For the text-containing cell, return its midpoint in [x, y] coordinate format. 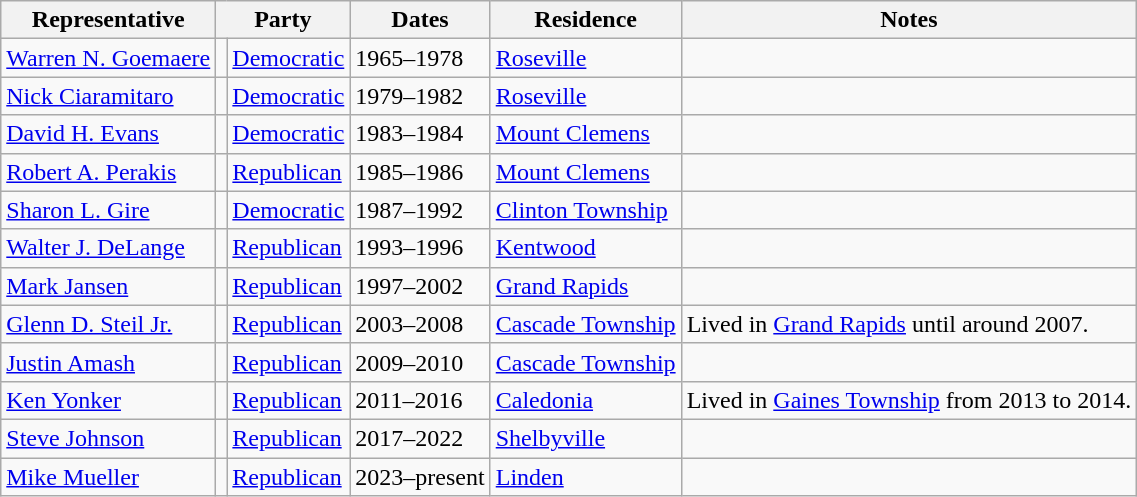
Glenn D. Steil Jr. [108, 324]
2023–present [420, 477]
Residence [586, 20]
1979–1982 [420, 96]
2017–2022 [420, 438]
Warren N. Goemaere [108, 58]
1965–1978 [420, 58]
1985–1986 [420, 172]
Linden [586, 477]
Robert A. Perakis [108, 172]
Lived in Grand Rapids until around 2007. [909, 324]
David H. Evans [108, 134]
Dates [420, 20]
1983–1984 [420, 134]
Shelbyville [586, 438]
Mike Mueller [108, 477]
2011–2016 [420, 400]
1993–1996 [420, 248]
Mark Jansen [108, 286]
Kentwood [586, 248]
Lived in Gaines Township from 2013 to 2014. [909, 400]
2009–2010 [420, 362]
Ken Yonker [108, 400]
Sharon L. Gire [108, 210]
Nick Ciaramitaro [108, 96]
1997–2002 [420, 286]
Steve Johnson [108, 438]
Party [283, 20]
Representative [108, 20]
Clinton Township [586, 210]
Walter J. DeLange [108, 248]
Caledonia [586, 400]
Notes [909, 20]
1987–1992 [420, 210]
Justin Amash [108, 362]
Grand Rapids [586, 286]
2003–2008 [420, 324]
